Extract the (x, y) coordinate from the center of the cell holding the provided text.  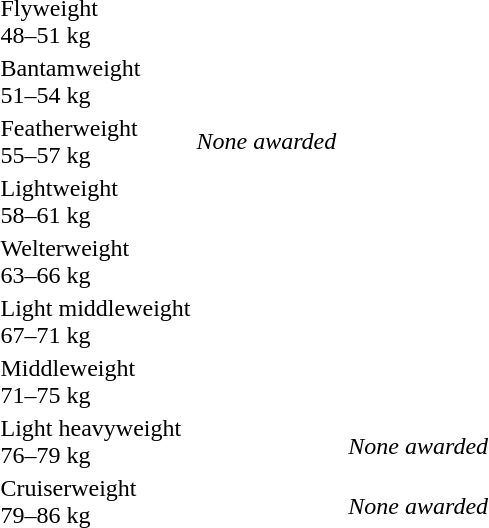
None awarded (266, 142)
